For the text-containing cell, return its midpoint in (X, Y) coordinate format. 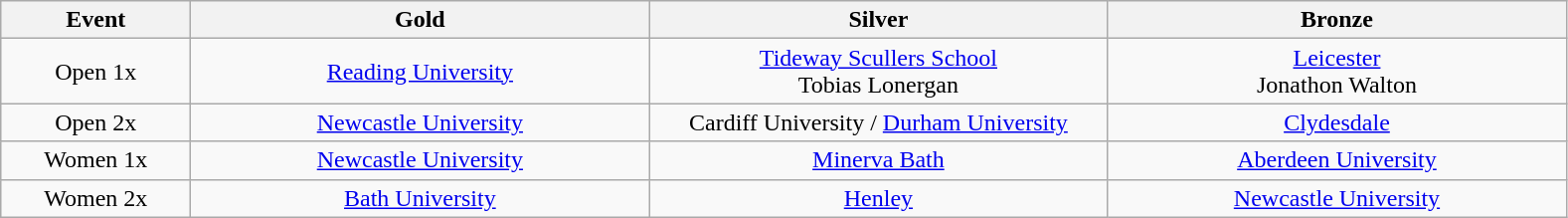
Women 1x (95, 160)
Tideway Scullers School Tobias Lonergan (879, 72)
Bronze (1336, 20)
Cardiff University / Durham University (879, 122)
Bath University (420, 198)
Aberdeen University (1336, 160)
Clydesdale (1336, 122)
Silver (879, 20)
Minerva Bath (879, 160)
Henley (879, 198)
Women 2x (95, 198)
Event (95, 20)
Open 1x (95, 72)
Open 2x (95, 122)
Gold (420, 20)
Leicester Jonathon Walton (1336, 72)
Reading University (420, 72)
